Pinpoint the cell where the given text exists, returning its [x, y] midpoint coordinate. 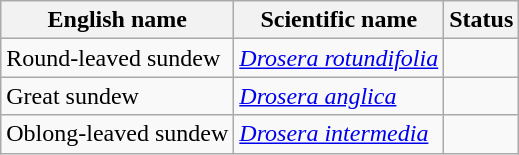
Drosera rotundifolia [339, 58]
Status [482, 20]
Great sundew [118, 96]
Scientific name [339, 20]
Round-leaved sundew [118, 58]
English name [118, 20]
Drosera intermedia [339, 134]
Drosera anglica [339, 96]
Oblong-leaved sundew [118, 134]
